Scan for the cell matching the given text and deliver its (X, Y) coordinate at center. 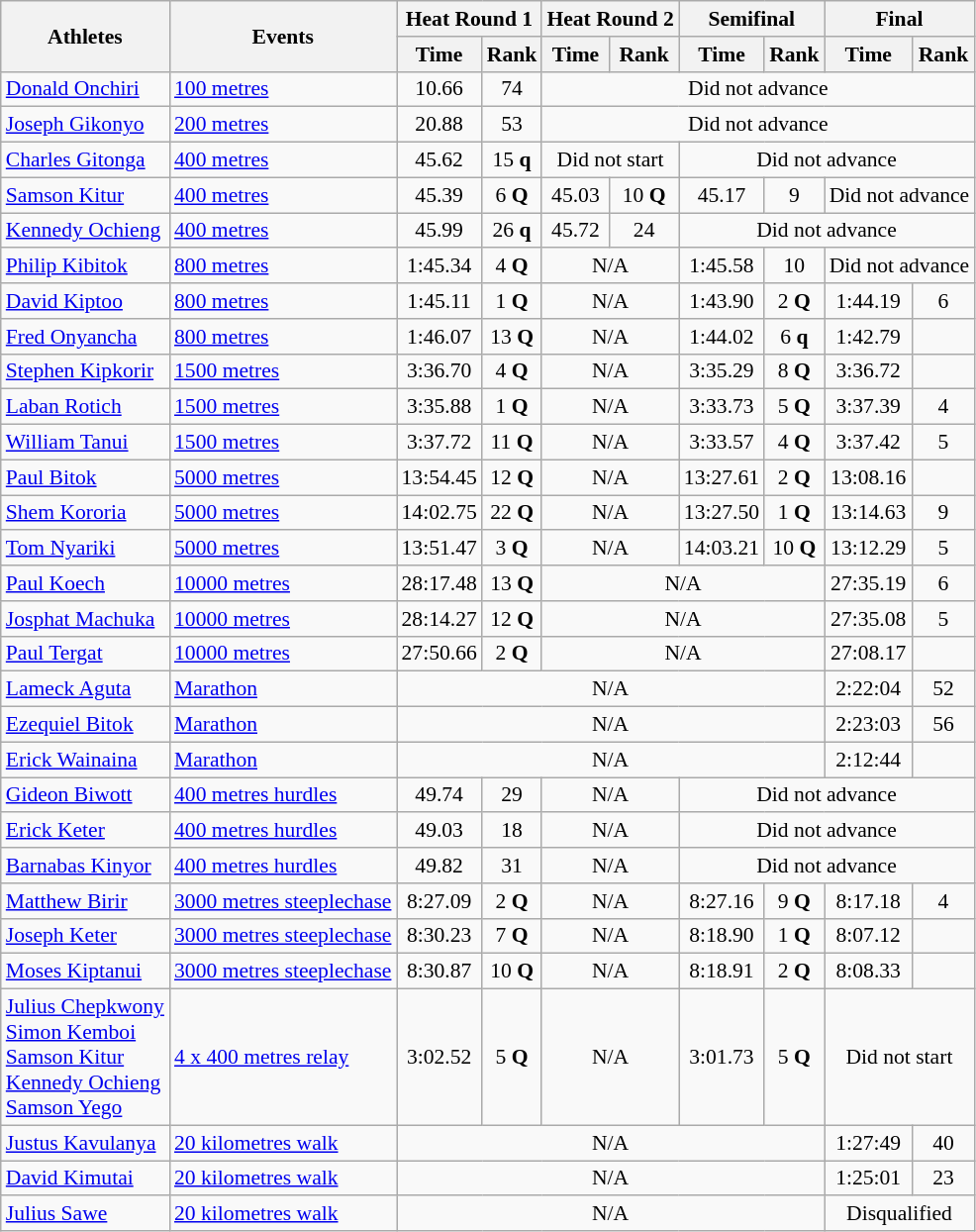
Fred Onyancha (85, 337)
Heat Round 2 (610, 19)
8:07.12 (869, 936)
Erick Wainaina (85, 760)
William Tanui (85, 443)
27:08.17 (869, 654)
Justus Kavulanya (85, 1143)
53 (513, 125)
3:33.73 (722, 407)
6 Q (513, 195)
8:18.90 (722, 936)
Philip Kibitok (85, 266)
Paul Bitok (85, 477)
3:35.29 (722, 371)
Joseph Gikonyo (85, 125)
27:50.66 (439, 654)
6 q (794, 337)
22 Q (513, 513)
Josphat Machuka (85, 619)
29 (513, 795)
2:12:44 (869, 760)
Events (283, 36)
Athletes (85, 36)
27:35.08 (869, 619)
1:46.07 (439, 337)
1:42.79 (869, 337)
7 Q (513, 936)
Julius Sawe (85, 1214)
13:08.16 (869, 477)
13:27.61 (722, 477)
13:51.47 (439, 549)
3:37.72 (439, 443)
2:23:03 (869, 725)
Gideon Biwott (85, 795)
Erick Keter (85, 831)
Kennedy Ochieng (85, 231)
Shem Kororia (85, 513)
Disqualified (900, 1214)
8 Q (794, 371)
20.88 (439, 125)
15 q (513, 160)
8:17.18 (869, 901)
8:27.16 (722, 901)
Joseph Keter (85, 936)
Ezequiel Bitok (85, 725)
49.82 (439, 866)
1:45.34 (439, 266)
Paul Koech (85, 583)
31 (513, 866)
23 (944, 1179)
Charles Gitonga (85, 160)
9 Q (794, 901)
David Kiptoo (85, 301)
24 (643, 231)
1:45.11 (439, 301)
1:44.19 (869, 301)
3:02.52 (439, 1058)
Matthew Birir (85, 901)
Lameck Aguta (85, 689)
1:27:49 (869, 1143)
3:01.73 (722, 1058)
45.03 (575, 195)
Heat Round 1 (469, 19)
3:36.70 (439, 371)
200 metres (283, 125)
52 (944, 689)
3:33.57 (722, 443)
3 Q (513, 549)
Donald Onchiri (85, 89)
3:37.42 (869, 443)
Tom Nyariki (85, 549)
28:17.48 (439, 583)
Moses Kiptanui (85, 972)
27:35.19 (869, 583)
8:30.23 (439, 936)
1:44.02 (722, 337)
David Kimutai (85, 1179)
11 Q (513, 443)
4 x 400 metres relay (283, 1058)
18 (513, 831)
13:27.50 (722, 513)
14:02.75 (439, 513)
13:14.63 (869, 513)
Julius ChepkwonySimon KemboiSamson KiturKennedy OchiengSamson Yego (85, 1058)
13:12.29 (869, 549)
49.74 (439, 795)
Stephen Kipkorir (85, 371)
28:14.27 (439, 619)
Laban Rotich (85, 407)
40 (944, 1143)
Final (900, 19)
45.39 (439, 195)
14:03.21 (722, 549)
74 (513, 89)
26 q (513, 231)
45.17 (722, 195)
1:43.90 (722, 301)
10 (794, 266)
1:45.58 (722, 266)
56 (944, 725)
45.72 (575, 231)
100 metres (283, 89)
45.99 (439, 231)
13:54.45 (439, 477)
3:37.39 (869, 407)
8:30.87 (439, 972)
49.03 (439, 831)
8:08.33 (869, 972)
Paul Tergat (85, 654)
3:35.88 (439, 407)
1:25:01 (869, 1179)
3:36.72 (869, 371)
Semifinal (752, 19)
Samson Kitur (85, 195)
45.62 (439, 160)
8:27.09 (439, 901)
8:18.91 (722, 972)
2:22:04 (869, 689)
10.66 (439, 89)
Barnabas Kinyor (85, 866)
